Scan for the cell matching the given text and deliver its [X, Y] coordinate at center. 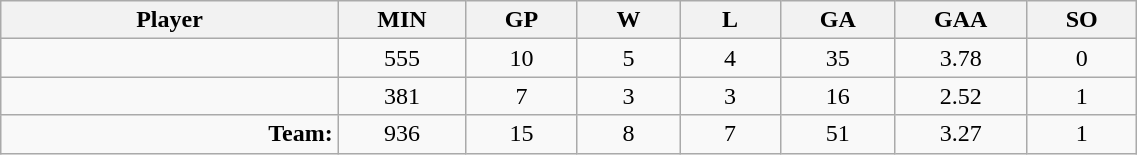
8 [628, 134]
10 [522, 58]
51 [838, 134]
2.52 [961, 96]
W [628, 20]
5 [628, 58]
555 [402, 58]
15 [522, 134]
MIN [402, 20]
3.78 [961, 58]
936 [402, 134]
Team: [170, 134]
GAA [961, 20]
35 [838, 58]
L [730, 20]
SO [1081, 20]
381 [402, 96]
GP [522, 20]
Player [170, 20]
16 [838, 96]
3.27 [961, 134]
0 [1081, 58]
GA [838, 20]
4 [730, 58]
